Extract the [x, y] coordinate from the center of the cell holding the provided text.  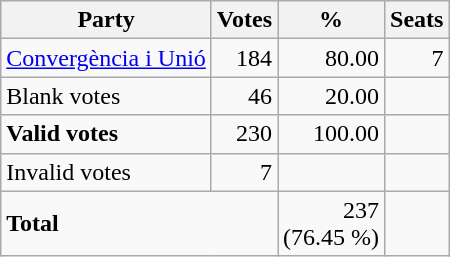
Invalid votes [106, 172]
Party [106, 20]
Votes [244, 20]
237(76.45 %) [332, 224]
100.00 [332, 134]
Blank votes [106, 96]
230 [244, 134]
Total [140, 224]
80.00 [332, 58]
46 [244, 96]
20.00 [332, 96]
Seats [417, 20]
% [332, 20]
Convergència i Unió [106, 58]
184 [244, 58]
Valid votes [106, 134]
